Find where the given text appears and provide that cell's center as (x, y) coordinate. 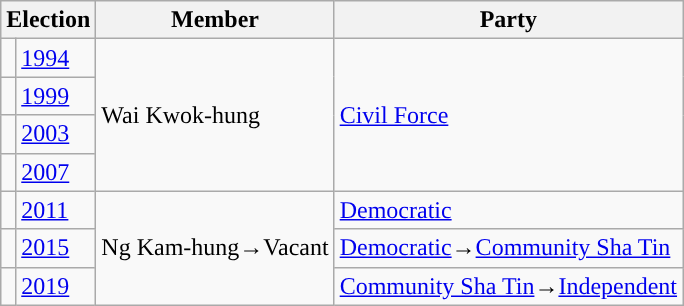
2019 (56, 286)
Democratic (508, 210)
Wai Kwok-hung (215, 115)
Party (508, 20)
Ng Kam-hung→Vacant (215, 248)
1994 (56, 58)
Election (48, 20)
2007 (56, 172)
Member (215, 20)
Democratic→Community Sha Tin (508, 248)
2003 (56, 134)
2015 (56, 248)
2011 (56, 210)
1999 (56, 96)
Civil Force (508, 115)
Community Sha Tin→Independent (508, 286)
